Identify which cell holds the provided text, then report its (x, y) central coordinate. 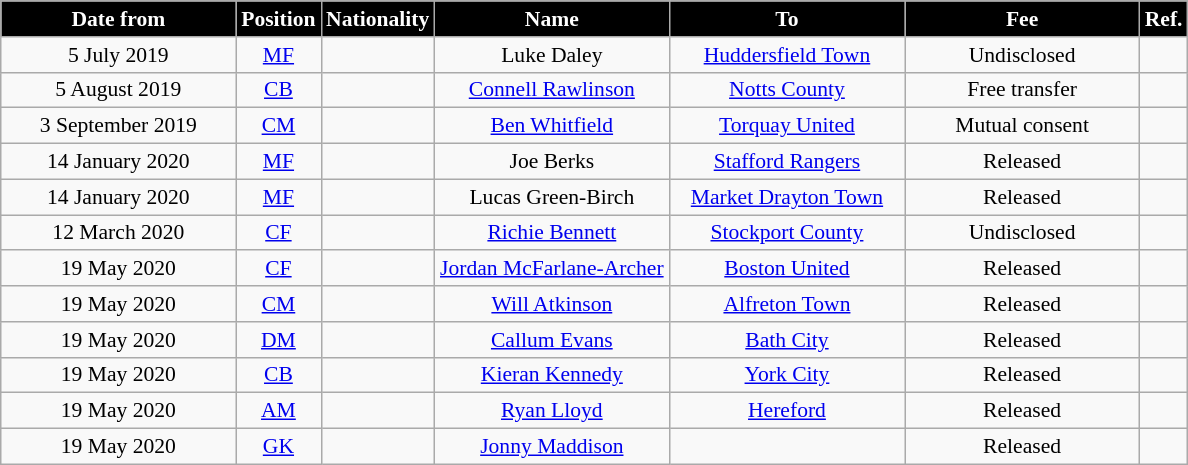
Alfreton Town (786, 304)
5 August 2019 (118, 90)
Name (552, 19)
Will Atkinson (552, 304)
Torquay United (786, 126)
Ben Whitfield (552, 126)
Richie Bennett (552, 233)
Jonny Maddison (552, 447)
Ryan Lloyd (552, 411)
5 July 2019 (118, 55)
Fee (1022, 19)
GK (278, 447)
Boston United (786, 269)
Connell Rawlinson (552, 90)
Stockport County (786, 233)
Kieran Kennedy (552, 375)
Ref. (1164, 19)
Joe Berks (552, 162)
Free transfer (1022, 90)
Jordan McFarlane-Archer (552, 269)
Stafford Rangers (786, 162)
Huddersfield Town (786, 55)
Bath City (786, 340)
Market Drayton Town (786, 197)
Luke Daley (552, 55)
Notts County (786, 90)
AM (278, 411)
Date from (118, 19)
Callum Evans (552, 340)
Hereford (786, 411)
York City (786, 375)
Lucas Green-Birch (552, 197)
Nationality (378, 19)
Position (278, 19)
Mutual consent (1022, 126)
DM (278, 340)
12 March 2020 (118, 233)
To (786, 19)
3 September 2019 (118, 126)
